Scan for the cell matching the given text and deliver its (x, y) coordinate at center. 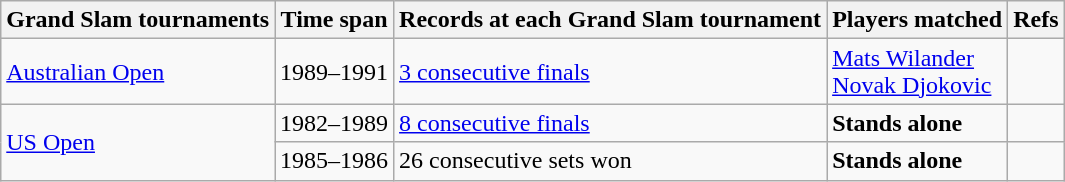
Grand Slam tournaments (138, 20)
Mats WilanderNovak Djokovic (918, 72)
3 consecutive finals (610, 72)
26 consecutive sets won (610, 161)
Records at each Grand Slam tournament (610, 20)
8 consecutive finals (610, 123)
Time span (334, 20)
1989–1991 (334, 72)
US Open (138, 142)
Players matched (918, 20)
1982–1989 (334, 123)
Australian Open (138, 72)
Refs (1036, 20)
1985–1986 (334, 161)
